Scan for the cell matching the given text and deliver its (x, y) coordinate at center. 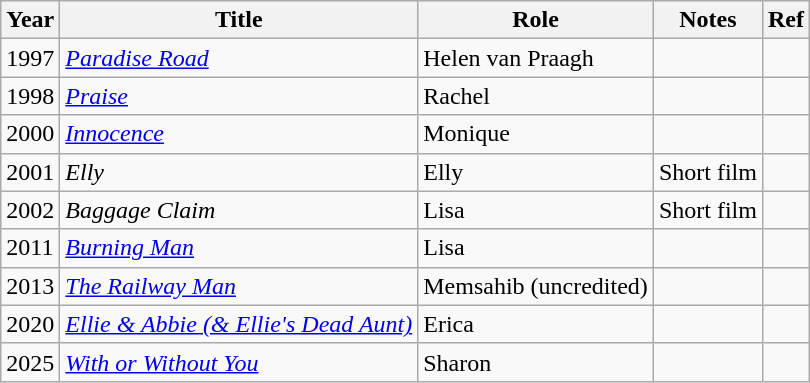
Ref (786, 20)
Baggage Claim (239, 210)
Title (239, 20)
2011 (30, 248)
With or Without You (239, 362)
Rachel (536, 96)
Sharon (536, 362)
Paradise Road (239, 58)
2001 (30, 172)
Erica (536, 324)
Praise (239, 96)
Notes (708, 20)
2002 (30, 210)
Monique (536, 134)
2000 (30, 134)
1998 (30, 96)
Innocence (239, 134)
2013 (30, 286)
Ellie & Abbie (& Ellie's Dead Aunt) (239, 324)
Memsahib (uncredited) (536, 286)
Burning Man (239, 248)
The Railway Man (239, 286)
2020 (30, 324)
Helen van Praagh (536, 58)
Role (536, 20)
1997 (30, 58)
Year (30, 20)
2025 (30, 362)
